For the text-containing cell, return its midpoint in (x, y) coordinate format. 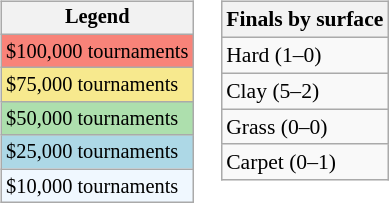
Clay (5–2) (304, 91)
Grass (0–0) (304, 127)
Carpet (0–1) (304, 162)
$10,000 tournaments (97, 186)
$25,000 tournaments (97, 152)
$75,000 tournaments (97, 85)
$100,000 tournaments (97, 51)
$50,000 tournaments (97, 119)
Legend (97, 18)
Finals by surface (304, 20)
Hard (1–0) (304, 55)
